Extract the (X, Y) coordinate from the center of the cell holding the provided text.  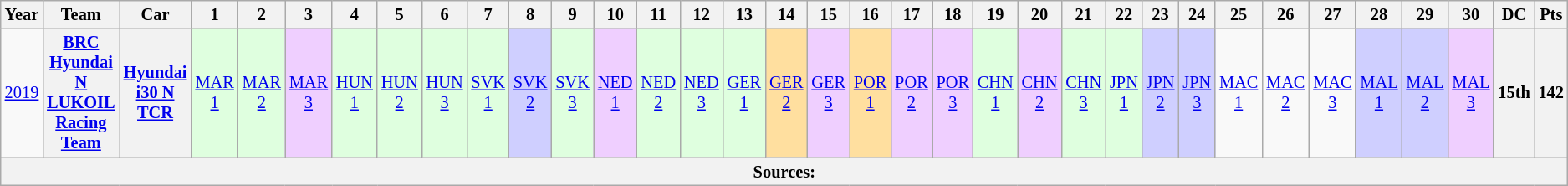
22 (1124, 14)
JPN1 (1124, 93)
15 (828, 14)
JPN2 (1161, 93)
POR2 (912, 93)
30 (1470, 14)
12 (702, 14)
21 (1084, 14)
MAR1 (215, 93)
MAR2 (262, 93)
NED1 (615, 93)
Team (80, 14)
HUN2 (400, 93)
25 (1239, 14)
POR1 (870, 93)
Year (22, 14)
19 (995, 14)
18 (953, 14)
27 (1332, 14)
CHN2 (1040, 93)
17 (912, 14)
SVK2 (530, 93)
HUN1 (355, 93)
DC (1514, 14)
NED2 (658, 93)
HUN3 (445, 93)
GER2 (786, 93)
6 (445, 14)
13 (744, 14)
9 (572, 14)
BRC Hyundai N LUKOIL Racing Team (80, 93)
15th (1514, 93)
Sources: (784, 172)
8 (530, 14)
MAC1 (1239, 93)
7 (488, 14)
23 (1161, 14)
5 (400, 14)
SVK1 (488, 93)
20 (1040, 14)
3 (309, 14)
Car (156, 14)
MAL2 (1425, 93)
11 (658, 14)
SVK3 (572, 93)
MAL1 (1378, 93)
JPN3 (1197, 93)
2019 (22, 93)
2 (262, 14)
CHN3 (1084, 93)
1 (215, 14)
MAC2 (1285, 93)
16 (870, 14)
GER1 (744, 93)
4 (355, 14)
NED3 (702, 93)
14 (786, 14)
MAL3 (1470, 93)
POR3 (953, 93)
24 (1197, 14)
10 (615, 14)
142 (1551, 93)
26 (1285, 14)
MAR3 (309, 93)
29 (1425, 14)
28 (1378, 14)
Hyundai i30 N TCR (156, 93)
CHN1 (995, 93)
GER3 (828, 93)
Pts (1551, 14)
MAC3 (1332, 93)
